Determine the [x, y] coordinate at the center of the cell enclosing the given text.  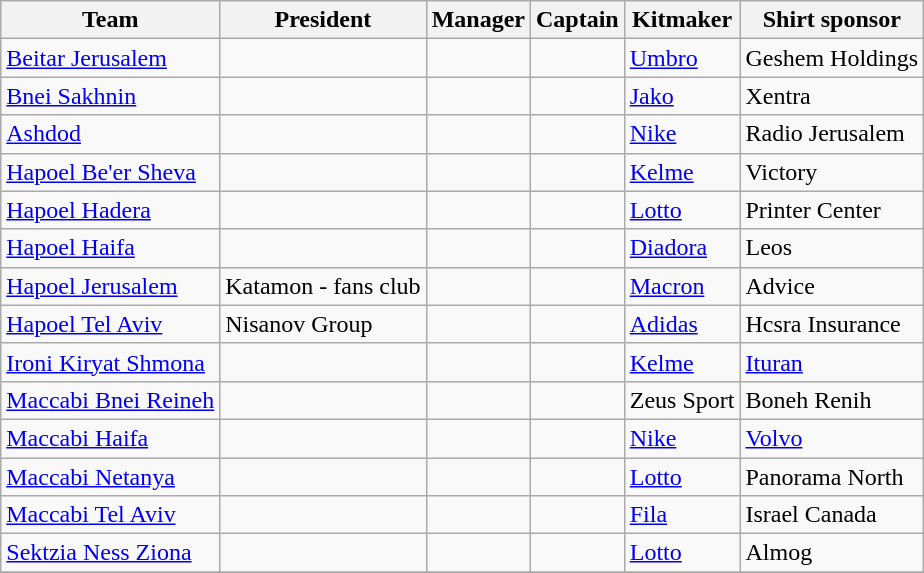
Manager [478, 20]
Jako [682, 96]
Macron [682, 286]
Hapoel Be'er Sheva [110, 172]
Maccabi Netanya [110, 477]
Xentra [832, 96]
Adidas [682, 324]
Radio Jerusalem [832, 134]
Bnei Sakhnin [110, 96]
Geshem Holdings [832, 58]
Hapoel Tel Aviv [110, 324]
Hapoel Jerusalem [110, 286]
Panorama North [832, 477]
Maccabi Tel Aviv [110, 515]
Maccabi Bnei Reineh [110, 400]
Shirt sponsor [832, 20]
Nisanov Group [323, 324]
Hapoel Haifa [110, 248]
Fila [682, 515]
Advice [832, 286]
Zeus Sport [682, 400]
Maccabi Haifa [110, 438]
Katamon - fans club [323, 286]
Captain [577, 20]
Ashdod [110, 134]
Boneh Renih [832, 400]
Volvo [832, 438]
Israel Canada [832, 515]
Kitmaker [682, 20]
Hapoel Hadera [110, 210]
Team [110, 20]
Sektzia Ness Ziona [110, 553]
Printer Center [832, 210]
Almog [832, 553]
Leos [832, 248]
Diadora [682, 248]
President [323, 20]
Ironi Kiryat Shmona [110, 362]
Beitar Jerusalem [110, 58]
Victory [832, 172]
Ituran [832, 362]
Hcsra Insurance [832, 324]
Umbro [682, 58]
